For the text-containing cell, return its midpoint in [x, y] coordinate format. 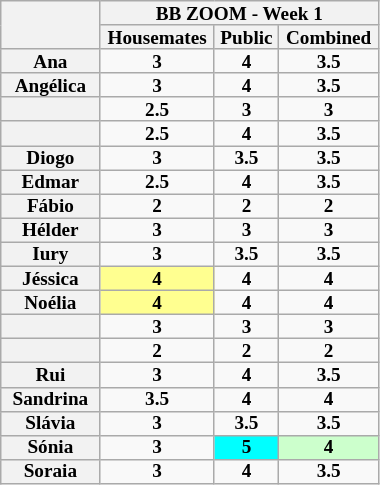
5 [246, 447]
Combined [329, 37]
Slávia [50, 423]
Sónia [50, 447]
Jéssica [50, 278]
Angélica [50, 85]
Diogo [50, 157]
Iury [50, 254]
Housemates [157, 37]
Fábio [50, 206]
Ana [50, 61]
Soraia [50, 471]
Noélia [50, 302]
Public [246, 37]
Rui [50, 375]
Hélder [50, 230]
Edmar [50, 182]
Sandrina [50, 399]
BB ZOOM - Week 1 [239, 13]
